Search for the cell housing the specified text and yield its (x, y) center coordinate. 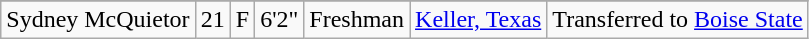
Sydney McQuietor (98, 20)
21 (212, 20)
6'2" (280, 20)
Keller, Texas (478, 20)
Freshman (357, 20)
Transferred to Boise State (678, 20)
F (242, 20)
